Provide the [X, Y] coordinate of the cell's center where the given text is located.  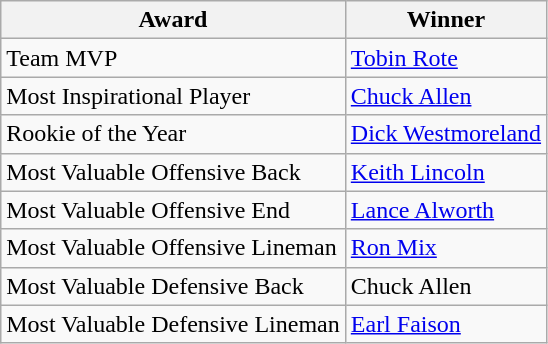
Team MVP [174, 58]
Tobin Rote [446, 58]
Most Valuable Offensive Lineman [174, 248]
Award [174, 20]
Winner [446, 20]
Lance Alworth [446, 210]
Most Valuable Offensive Back [174, 172]
Most Inspirational Player [174, 96]
Most Valuable Defensive Lineman [174, 324]
Earl Faison [446, 324]
Most Valuable Defensive Back [174, 286]
Ron Mix [446, 248]
Keith Lincoln [446, 172]
Rookie of the Year [174, 134]
Most Valuable Offensive End [174, 210]
Dick Westmoreland [446, 134]
